Detect which cell encompasses the target text, then output its [x, y] center coordinate. 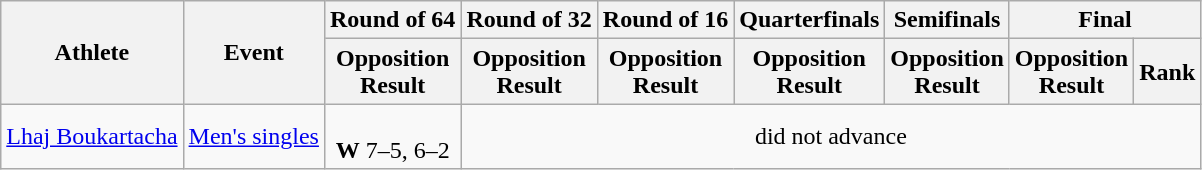
Men's singles [254, 136]
Quarterfinals [810, 20]
Rank [1168, 72]
Round of 32 [529, 20]
did not advance [831, 136]
W 7–5, 6–2 [392, 136]
Event [254, 52]
Final [1105, 20]
Athlete [92, 52]
Semifinals [947, 20]
Round of 64 [392, 20]
Lhaj Boukartacha [92, 136]
Round of 16 [665, 20]
